Detect which cell encompasses the target text, then output its [x, y] center coordinate. 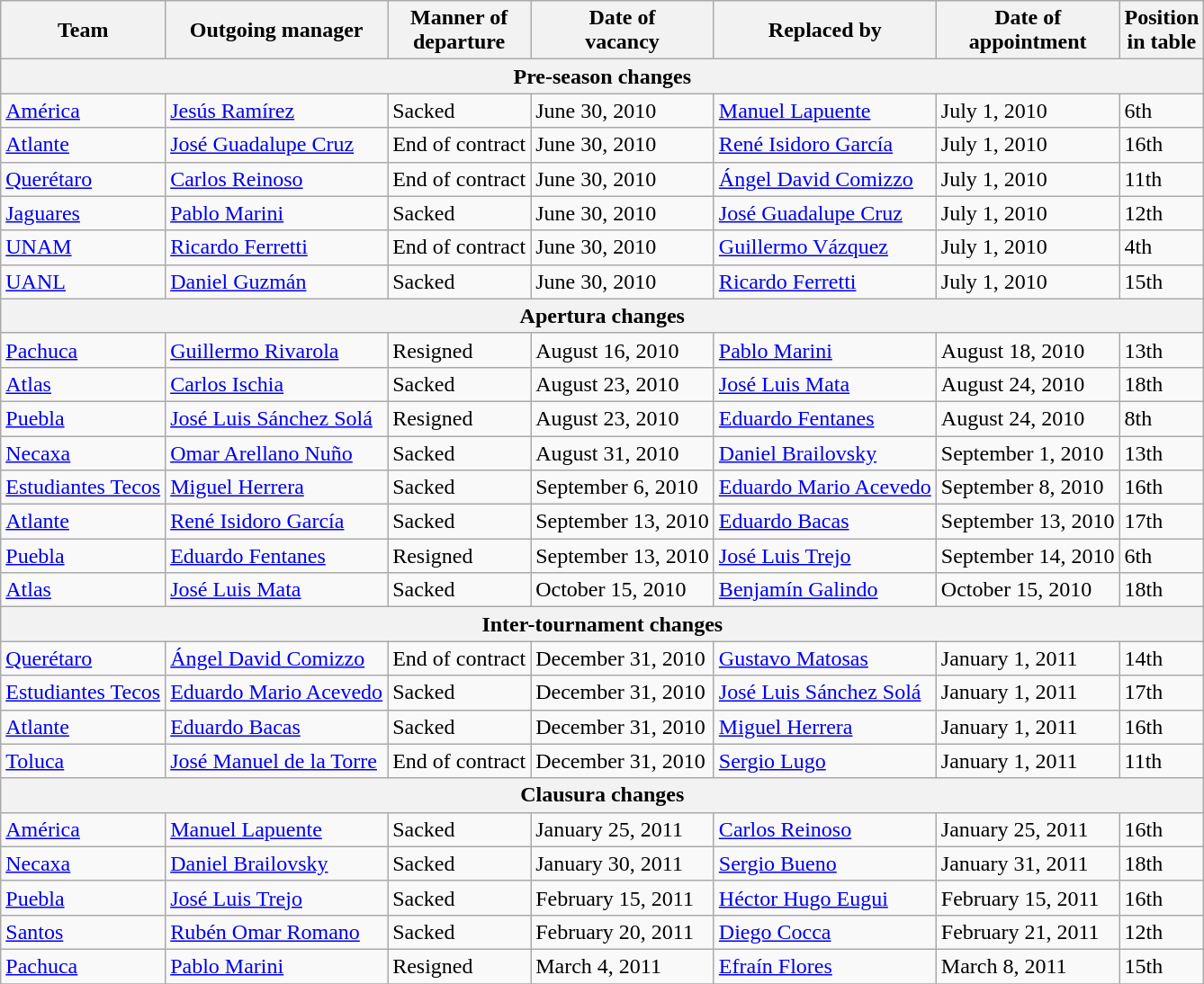
Gustavo Matosas [824, 658]
Jesús Ramírez [277, 111]
August 16, 2010 [623, 350]
8th [1162, 418]
Inter-tournament changes [603, 624]
Daniel Guzmán [277, 282]
Sergio Bueno [824, 863]
14th [1162, 658]
Carlos Ischia [277, 384]
Jaguares [83, 213]
Positionin table [1162, 31]
Guillermo Rivarola [277, 350]
Sergio Lugo [824, 761]
Apertura changes [603, 316]
Toluca [83, 761]
Outgoing manager [277, 31]
September 8, 2010 [1028, 488]
4th [1162, 247]
Replaced by [824, 31]
Guillermo Vázquez [824, 247]
Efraín Flores [824, 966]
February 20, 2011 [623, 932]
Manner ofdeparture [459, 31]
UANL [83, 282]
Date ofvacancy [623, 31]
Team [83, 31]
Héctor Hugo Eugui [824, 898]
September 1, 2010 [1028, 452]
Clausura changes [603, 795]
August 31, 2010 [623, 452]
José Manuel de la Torre [277, 761]
Date ofappointment [1028, 31]
August 18, 2010 [1028, 350]
January 30, 2011 [623, 863]
Omar Arellano Nuño [277, 452]
Pre-season changes [603, 76]
January 31, 2011 [1028, 863]
Diego Cocca [824, 932]
Rubén Omar Romano [277, 932]
February 21, 2011 [1028, 932]
March 4, 2011 [623, 966]
March 8, 2011 [1028, 966]
September 14, 2010 [1028, 556]
Benjamín Galindo [824, 590]
Santos [83, 932]
September 6, 2010 [623, 488]
UNAM [83, 247]
